Provide the (x, y) coordinate of the cell's center where the given text is located.  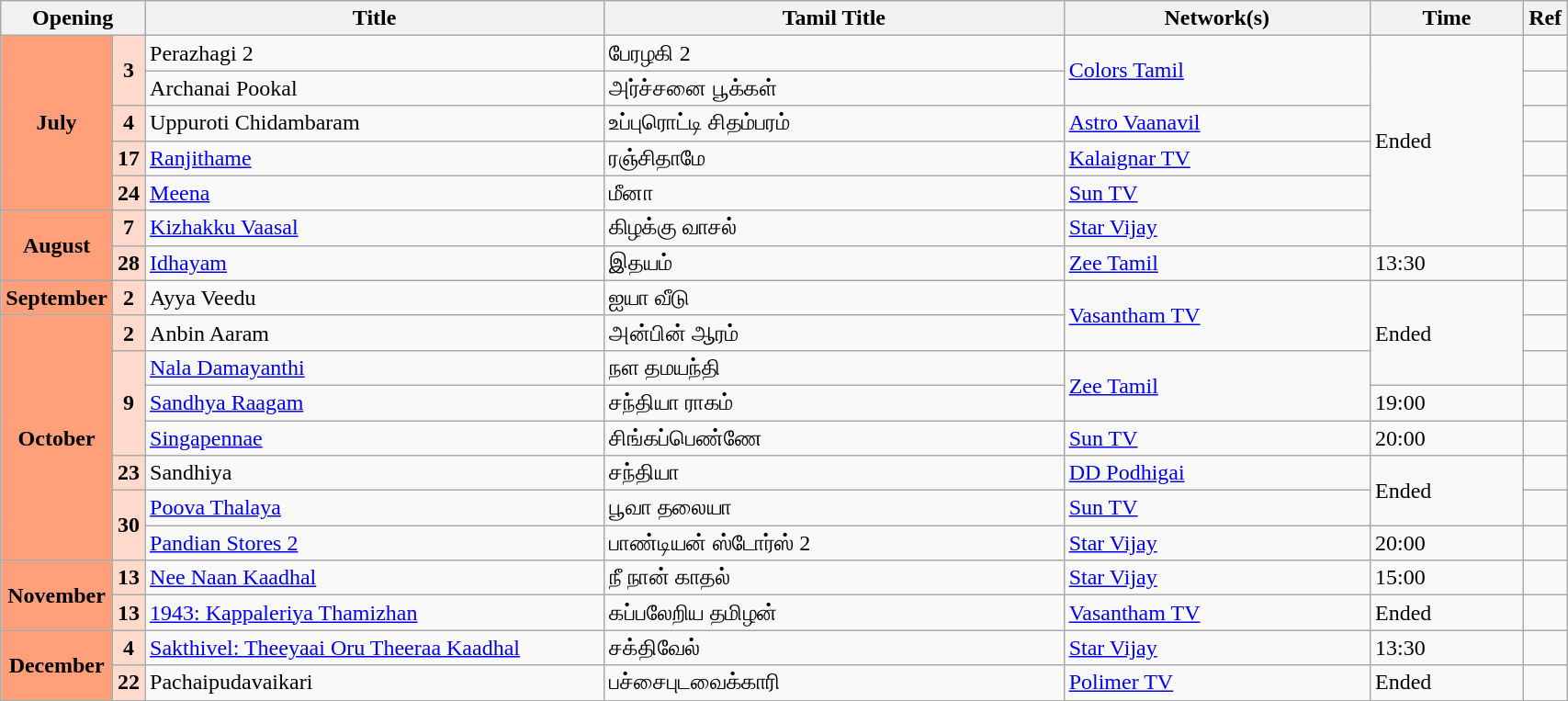
Anbin Aaram (375, 333)
பூவா தலையா (834, 508)
நள தமயந்தி (834, 367)
3 (129, 71)
September (57, 298)
Astro Vaanavil (1216, 123)
இதயம் (834, 263)
Sandhya Raagam (375, 402)
Title (375, 18)
Kalaignar TV (1216, 158)
Sandhiya (375, 473)
24 (129, 193)
19:00 (1448, 402)
அர்ச்சனை பூக்கள் (834, 88)
Pandian Stores 2 (375, 543)
Kizhakku Vaasal (375, 228)
கிழக்கு வாசல் (834, 228)
சந்தியா ராகம் (834, 402)
கப்பலேறிய தமிழன் (834, 613)
உப்புரொட்டி சிதம்பரம் (834, 123)
Colors Tamil (1216, 71)
Archanai Pookal (375, 88)
Time (1448, 18)
Nala Damayanthi (375, 367)
DD Podhigai (1216, 473)
1943: Kappaleriya Thamizhan (375, 613)
Sakthivel: Theeyaai Oru Theeraa Kaadhal (375, 648)
Meena (375, 193)
நீ நான் காதல் (834, 578)
சிங்கப்பெண்ணே (834, 438)
December (57, 665)
Tamil Title (834, 18)
22 (129, 683)
28 (129, 263)
பச்சைபுடவைக்காரி (834, 683)
அன்பின் ஆரம் (834, 333)
Poova Thalaya (375, 508)
July (57, 123)
November (57, 595)
Perazhagi 2 (375, 53)
Network(s) (1216, 18)
Ayya Veedu (375, 298)
7 (129, 228)
23 (129, 473)
சக்திவேல் (834, 648)
சந்தியா (834, 473)
ஐயா வீடு (834, 298)
Uppuroti Chidambaram (375, 123)
பாண்டியன் ஸ்டோர்ஸ் 2 (834, 543)
17 (129, 158)
30 (129, 526)
Pachaipudavaikari (375, 683)
August (57, 245)
Nee Naan Kaadhal (375, 578)
Opening (73, 18)
மீனா (834, 193)
Polimer TV (1216, 683)
15:00 (1448, 578)
October (57, 437)
பேரழகி 2 (834, 53)
Ranjithame (375, 158)
Ref (1545, 18)
Idhayam (375, 263)
Singapennae (375, 438)
9 (129, 402)
ரஞ்சிதாமே (834, 158)
